Output the [X, Y] coordinate of the center of the cell containing the given text.  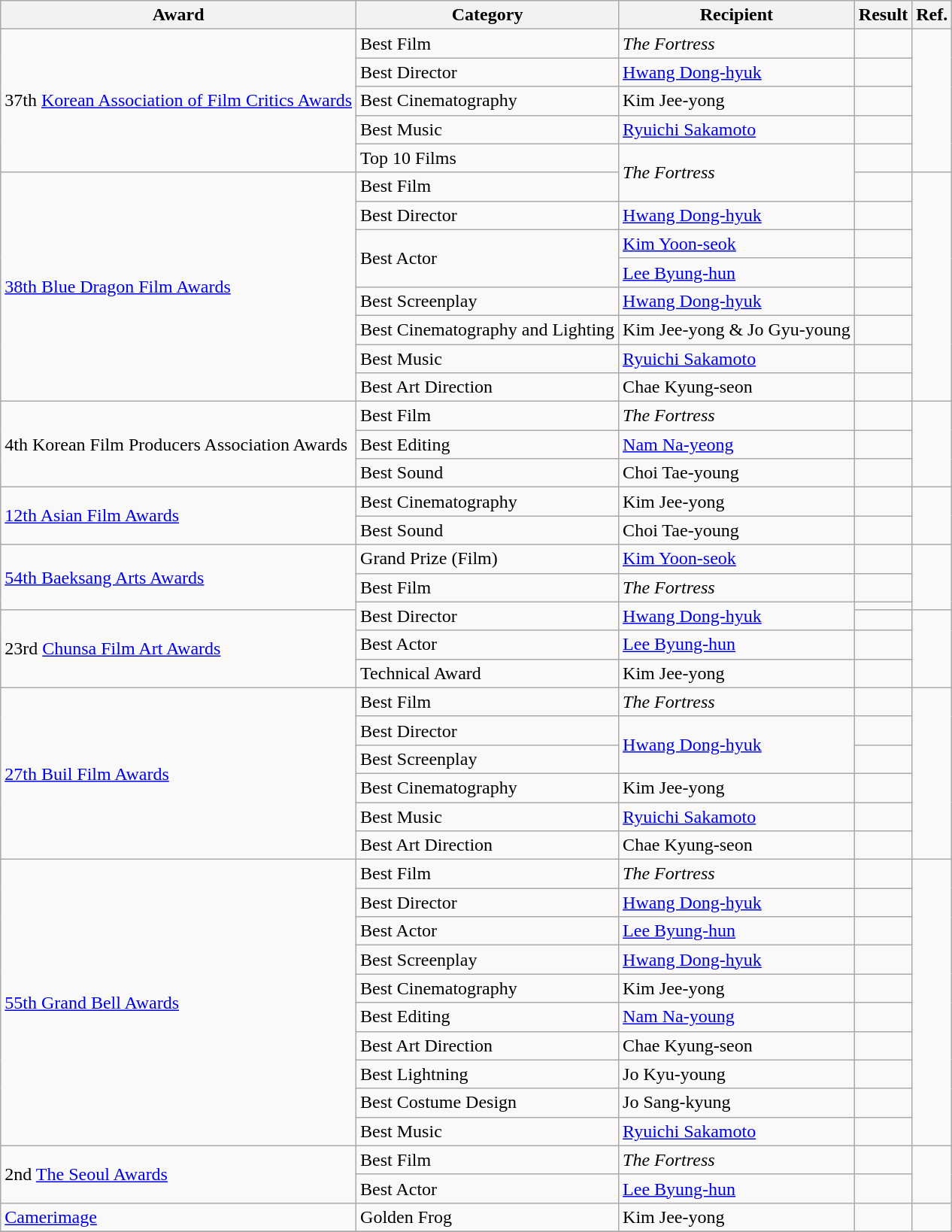
37th Korean Association of Film Critics Awards [179, 101]
Result [883, 15]
Recipient [737, 15]
Best Cinematography and Lighting [487, 329]
Best Lightning [487, 1074]
Grand Prize (Film) [487, 559]
Nam Na-yeong [737, 445]
Category [487, 15]
Camerimage [179, 1217]
23rd Chunsa Film Art Awards [179, 648]
Golden Frog [487, 1217]
54th Baeksang Arts Awards [179, 578]
Ref. [932, 15]
Technical Award [487, 673]
38th Blue Dragon Film Awards [179, 287]
4th Korean Film Producers Association Awards [179, 445]
Jo Sang-kyung [737, 1103]
Nam Na-young [737, 1017]
27th Buil Film Awards [179, 773]
Top 10 Films [487, 158]
Jo Kyu-young [737, 1074]
12th Asian Film Awards [179, 516]
Kim Jee-yong & Jo Gyu-young [737, 329]
2nd The Seoul Awards [179, 1174]
55th Grand Bell Awards [179, 1003]
Award [179, 15]
Best Costume Design [487, 1103]
